Detect which cell encompasses the target text, then output its (X, Y) center coordinate. 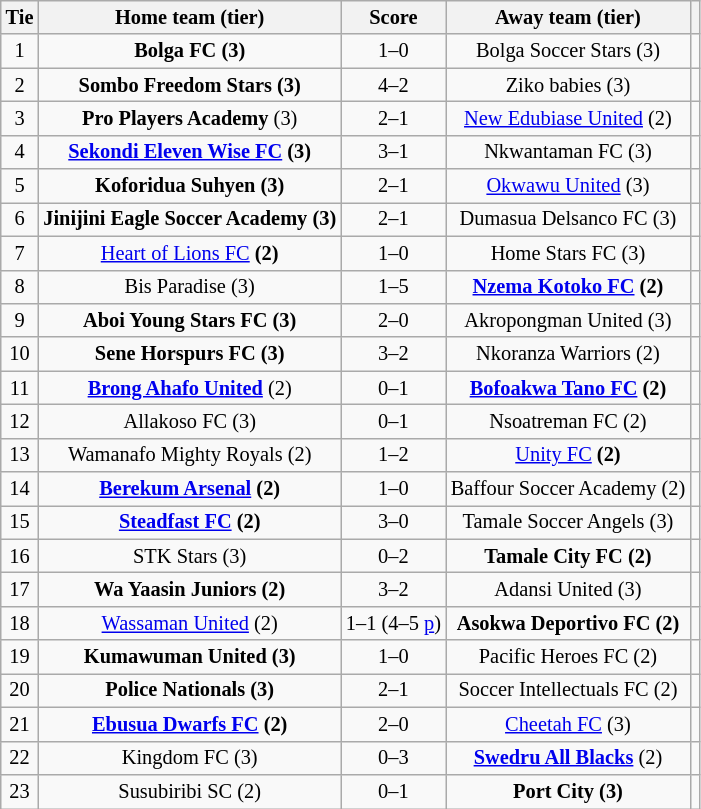
Bolga FC (3) (190, 51)
Pro Players Academy (3) (190, 118)
Berekum Arsenal (2) (190, 489)
Adansi United (3) (568, 589)
Kingdom FC (3) (190, 758)
Ebusua Dwarfs FC (2) (190, 724)
Susubiribi SC (2) (190, 791)
11 (20, 388)
Steadfast FC (2) (190, 522)
Police Nationals (3) (190, 690)
1–1 (4–5 p) (394, 623)
Sekondi Eleven Wise FC (3) (190, 152)
0–3 (394, 758)
Nkwantaman FC (3) (568, 152)
Baffour Soccer Academy (2) (568, 489)
21 (20, 724)
Okwawu United (3) (568, 186)
New Edubiase United (2) (568, 118)
14 (20, 489)
1–5 (394, 287)
Koforidua Suhyen (3) (190, 186)
STK Stars (3) (190, 556)
Sene Horspurs FC (3) (190, 354)
Away team (tier) (568, 17)
Nkoranza Warriors (2) (568, 354)
Dumasua Delsanco FC (3) (568, 219)
Soccer Intellectuals FC (2) (568, 690)
Tie (20, 17)
Home Stars FC (3) (568, 253)
Kumawuman United (3) (190, 657)
0–2 (394, 556)
Heart of Lions FC (2) (190, 253)
Jinijini Eagle Soccer Academy (3) (190, 219)
Tamale City FC (2) (568, 556)
8 (20, 287)
Bofoakwa Tano FC (2) (568, 388)
Ziko babies (3) (568, 85)
12 (20, 421)
2 (20, 85)
Cheetah FC (3) (568, 724)
10 (20, 354)
Allakoso FC (3) (190, 421)
Wamanafo Mighty Royals (2) (190, 455)
Brong Ahafo United (2) (190, 388)
1–2 (394, 455)
Aboi Young Stars FC (3) (190, 320)
15 (20, 522)
Asokwa Deportivo FC (2) (568, 623)
17 (20, 589)
Wa Yaasin Juniors (2) (190, 589)
3 (20, 118)
1 (20, 51)
20 (20, 690)
Nsoatreman FC (2) (568, 421)
Sombo Freedom Stars (3) (190, 85)
9 (20, 320)
5 (20, 186)
Home team (tier) (190, 17)
4 (20, 152)
7 (20, 253)
19 (20, 657)
Tamale Soccer Angels (3) (568, 522)
3–1 (394, 152)
23 (20, 791)
Score (394, 17)
4–2 (394, 85)
13 (20, 455)
Swedru All Blacks (2) (568, 758)
Nzema Kotoko FC (2) (568, 287)
Unity FC (2) (568, 455)
Akropongman United (3) (568, 320)
Port City (3) (568, 791)
16 (20, 556)
Pacific Heroes FC (2) (568, 657)
Bis Paradise (3) (190, 287)
22 (20, 758)
Wassaman United (2) (190, 623)
6 (20, 219)
Bolga Soccer Stars (3) (568, 51)
18 (20, 623)
3–0 (394, 522)
